Return [x, y] of the center of cell containing provided text 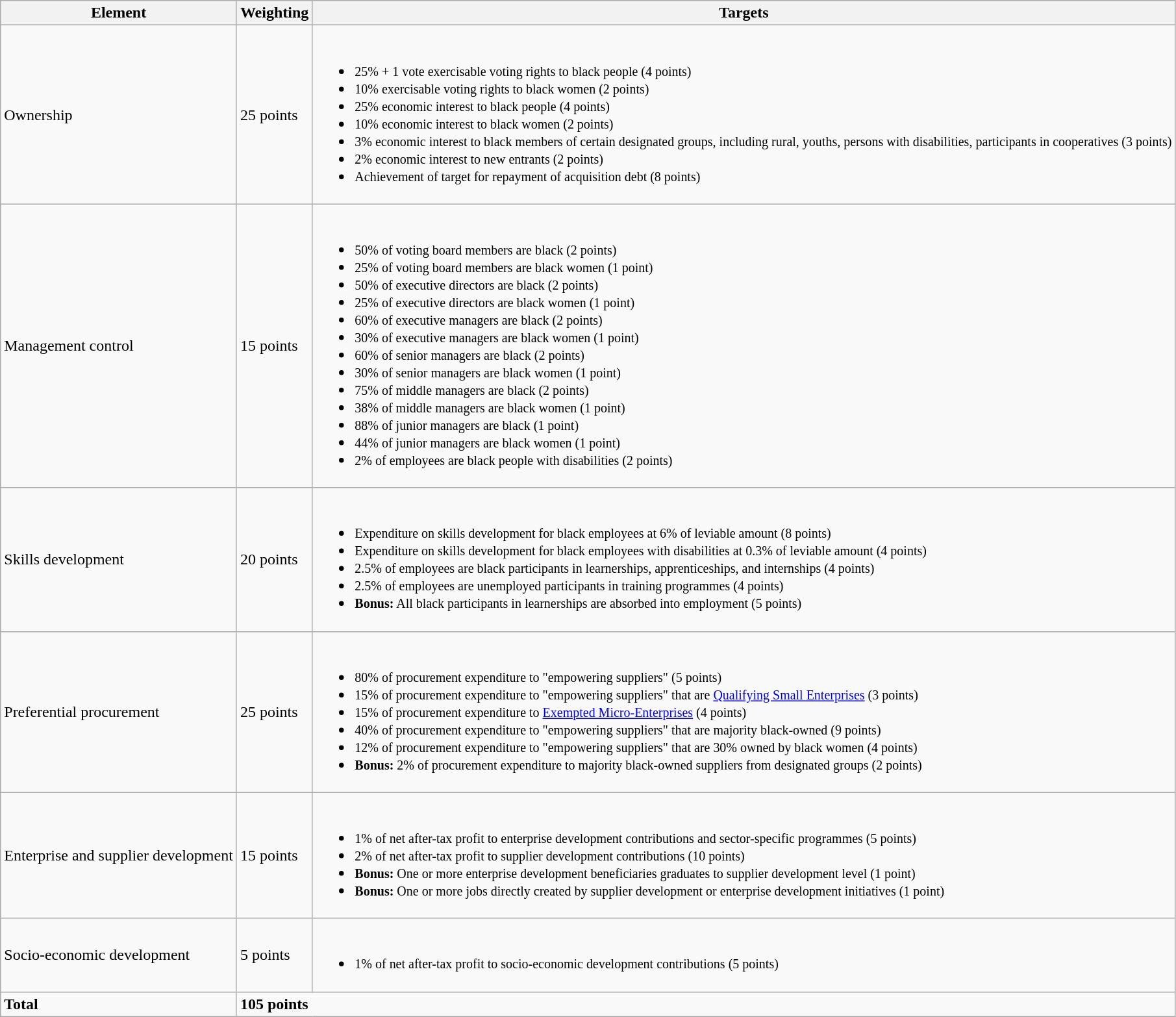
Targets [744, 13]
1% of net after-tax profit to socio-economic development contributions (5 points) [744, 955]
20 points [274, 560]
105 points [706, 1004]
Total [119, 1004]
Enterprise and supplier development [119, 855]
Skills development [119, 560]
Socio-economic development [119, 955]
Weighting [274, 13]
5 points [274, 955]
Element [119, 13]
Management control [119, 345]
Ownership [119, 114]
Preferential procurement [119, 712]
